Identify which cell holds the provided text, then report its (x, y) central coordinate. 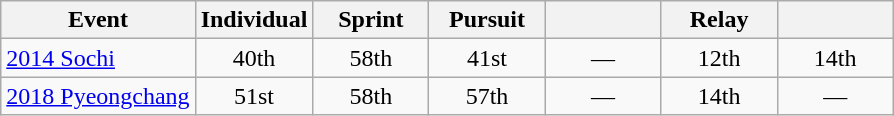
2014 Sochi (98, 58)
57th (487, 96)
Pursuit (487, 20)
Individual (254, 20)
Relay (719, 20)
41st (487, 58)
2018 Pyeongchang (98, 96)
Sprint (371, 20)
12th (719, 58)
Event (98, 20)
40th (254, 58)
51st (254, 96)
